For the text-containing cell, return its midpoint in (x, y) coordinate format. 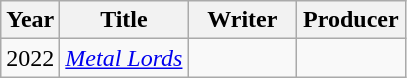
Year (30, 20)
Producer (352, 20)
Writer (242, 20)
Title (124, 20)
Metal Lords (124, 58)
2022 (30, 58)
